Find where the given text appears and provide that cell's center as (X, Y) coordinate. 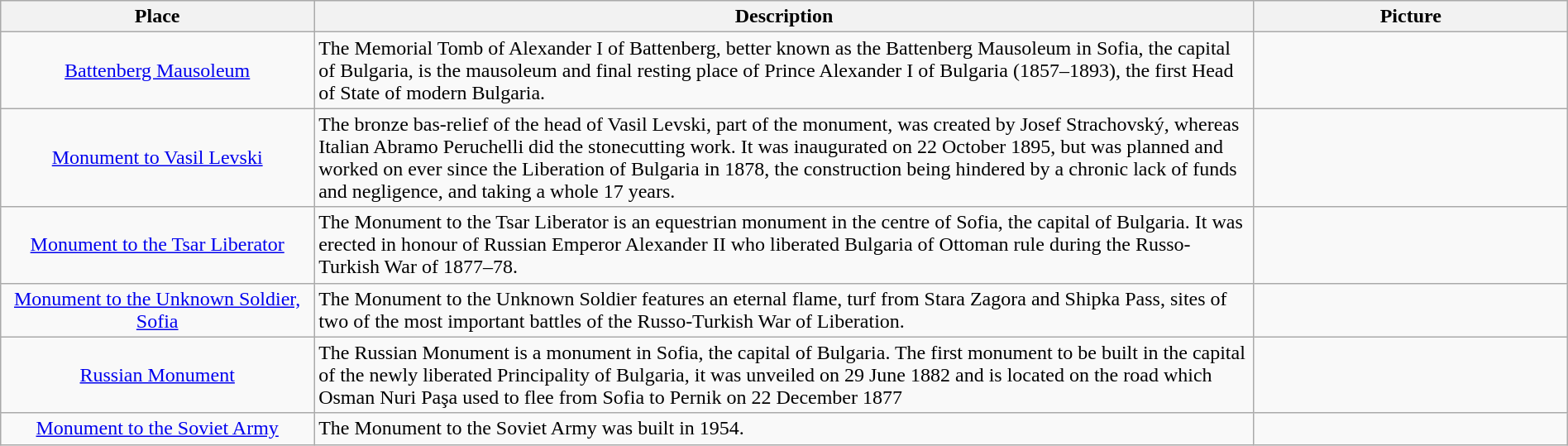
Monument to the Unknown Soldier, Sofia (157, 309)
Battenberg Mausoleum (157, 70)
Monument to the Soviet Army (157, 429)
Description (784, 17)
Place (157, 17)
Monument to the Tsar Liberator (157, 245)
Russian Monument (157, 375)
Picture (1411, 17)
Monument to Vasil Levski (157, 157)
The Monument to the Soviet Army was built in 1954. (784, 429)
